Output the [X, Y] coordinate of the center of the cell containing the given text.  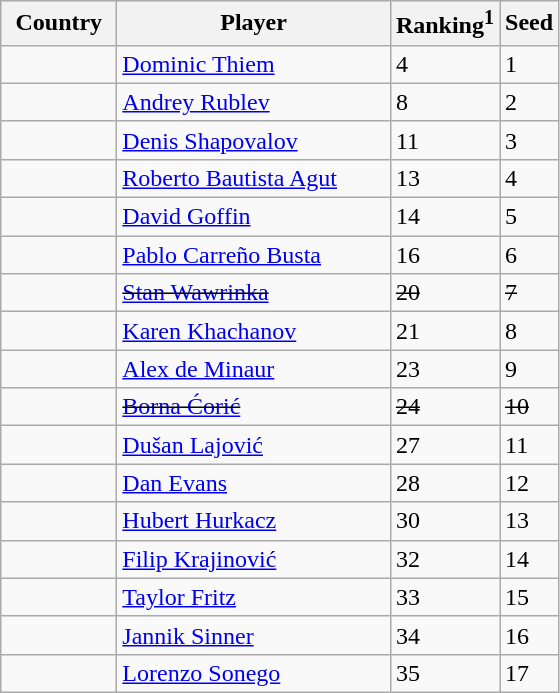
24 [444, 407]
3 [530, 140]
9 [530, 369]
Dušan Lajović [254, 445]
Pablo Carreño Busta [254, 255]
Roberto Bautista Agut [254, 178]
Andrey Rublev [254, 102]
Filip Krajinović [254, 559]
33 [444, 597]
7 [530, 293]
28 [444, 483]
Player [254, 24]
20 [444, 293]
10 [530, 407]
35 [444, 673]
15 [530, 597]
David Goffin [254, 217]
6 [530, 255]
Jannik Sinner [254, 635]
34 [444, 635]
1 [530, 64]
5 [530, 217]
Taylor Fritz [254, 597]
Alex de Minaur [254, 369]
Hubert Hurkacz [254, 521]
21 [444, 331]
Ranking1 [444, 24]
Borna Ćorić [254, 407]
17 [530, 673]
Lorenzo Sonego [254, 673]
Country [59, 24]
Denis Shapovalov [254, 140]
2 [530, 102]
Seed [530, 24]
12 [530, 483]
Dominic Thiem [254, 64]
23 [444, 369]
32 [444, 559]
Stan Wawrinka [254, 293]
30 [444, 521]
27 [444, 445]
Dan Evans [254, 483]
Karen Khachanov [254, 331]
